Return [X, Y] of the center of cell containing provided text 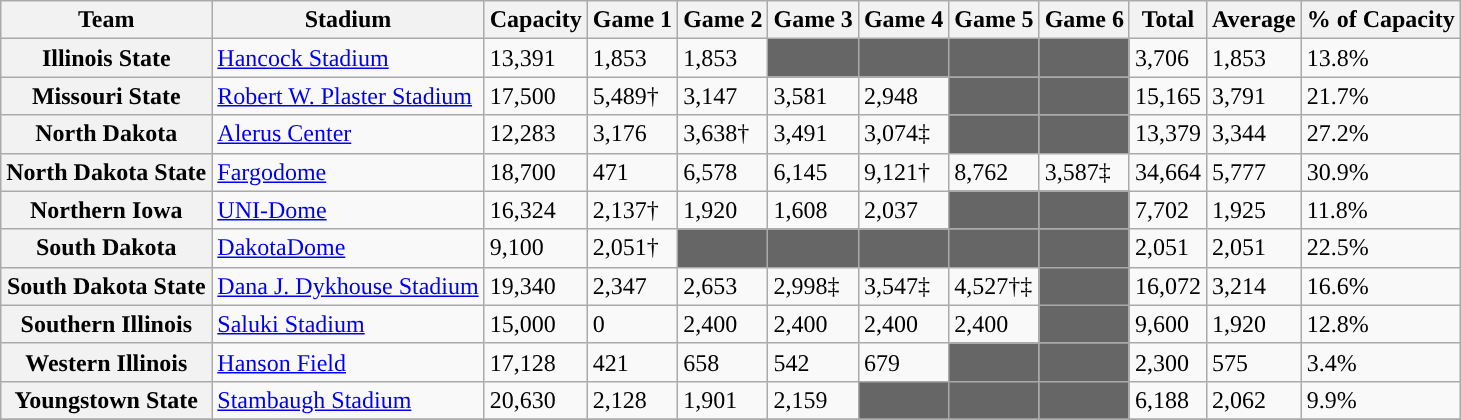
3,706 [1168, 58]
471 [632, 172]
27.2% [1380, 134]
Robert W. Plaster Stadium [348, 96]
6,145 [813, 172]
5,777 [1254, 172]
2,037 [903, 210]
Hanson Field [348, 362]
20,630 [536, 400]
Stadium [348, 20]
3,581 [813, 96]
Capacity [536, 20]
2,128 [632, 400]
658 [723, 362]
Game 2 [723, 20]
8,762 [994, 172]
Missouri State [106, 96]
15,000 [536, 324]
Saluki Stadium [348, 324]
Average [1254, 20]
2,159 [813, 400]
2,347 [632, 286]
Game 3 [813, 20]
3,491 [813, 134]
30.9% [1380, 172]
3,587‡ [1084, 172]
13,379 [1168, 134]
3.4% [1380, 362]
1,608 [813, 210]
2,062 [1254, 400]
1,901 [723, 400]
421 [632, 362]
7,702 [1168, 210]
3,547‡ [903, 286]
1,925 [1254, 210]
Game 4 [903, 20]
6,188 [1168, 400]
21.7% [1380, 96]
17,500 [536, 96]
9,121† [903, 172]
Hancock Stadium [348, 58]
3,147 [723, 96]
19,340 [536, 286]
6,578 [723, 172]
12.8% [1380, 324]
3,638† [723, 134]
South Dakota State [106, 286]
9.9% [1380, 400]
11.8% [1380, 210]
Team [106, 20]
2,300 [1168, 362]
Game 6 [1084, 20]
13,391 [536, 58]
Game 5 [994, 20]
2,653 [723, 286]
UNI-Dome [348, 210]
13.8% [1380, 58]
15,165 [1168, 96]
3,214 [1254, 286]
North Dakota [106, 134]
Illinois State [106, 58]
3,176 [632, 134]
0 [632, 324]
Fargodome [348, 172]
3,344 [1254, 134]
16,072 [1168, 286]
Southern Illinois [106, 324]
Northern Iowa [106, 210]
679 [903, 362]
North Dakota State [106, 172]
16.6% [1380, 286]
3,074‡ [903, 134]
2,137† [632, 210]
22.5% [1380, 248]
9,100 [536, 248]
Total [1168, 20]
2,998‡ [813, 286]
4,527†‡ [994, 286]
5,489† [632, 96]
3,791 [1254, 96]
Dana J. Dykhouse Stadium [348, 286]
Stambaugh Stadium [348, 400]
Game 1 [632, 20]
Western Illinois [106, 362]
South Dakota [106, 248]
17,128 [536, 362]
DakotaDome [348, 248]
2,948 [903, 96]
34,664 [1168, 172]
16,324 [536, 210]
9,600 [1168, 324]
12,283 [536, 134]
% of Capacity [1380, 20]
542 [813, 362]
18,700 [536, 172]
2,051† [632, 248]
Alerus Center [348, 134]
575 [1254, 362]
Youngstown State [106, 400]
